Identify which cell holds the provided text, then report its [x, y] central coordinate. 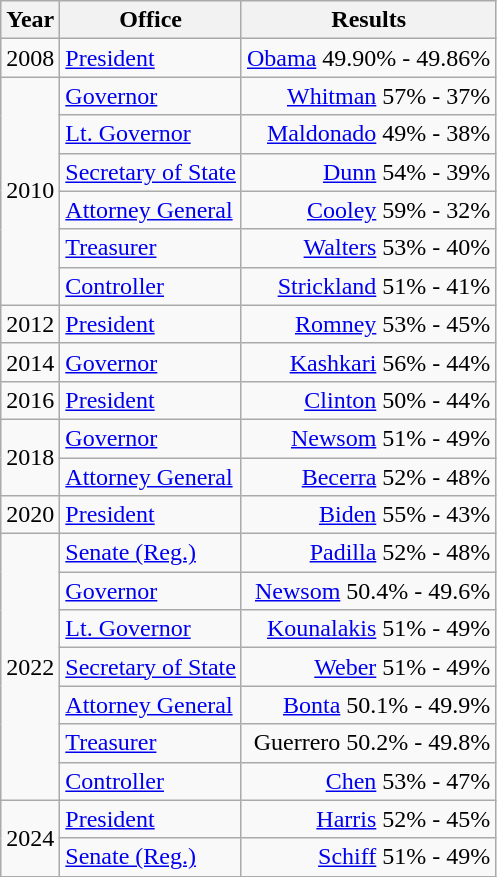
Maldonado 49% - 38% [368, 134]
Whitman 57% - 37% [368, 96]
Chen 53% - 47% [368, 781]
Schiff 51% - 49% [368, 857]
Romney 53% - 45% [368, 324]
2010 [30, 191]
Strickland 51% - 41% [368, 286]
2020 [30, 515]
Results [368, 20]
Office [151, 20]
Guerrero 50.2% - 49.8% [368, 743]
2018 [30, 457]
Harris 52% - 45% [368, 819]
Biden 55% - 43% [368, 515]
2016 [30, 400]
Obama 49.90% - 49.86% [368, 58]
2022 [30, 667]
Padilla 52% - 48% [368, 553]
Year [30, 20]
Becerra 52% - 48% [368, 477]
Walters 53% - 40% [368, 248]
Dunn 54% - 39% [368, 172]
Clinton 50% - 44% [368, 400]
2024 [30, 838]
Kashkari 56% - 44% [368, 362]
Newsom 50.4% - 49.6% [368, 591]
2014 [30, 362]
Bonta 50.1% - 49.9% [368, 705]
2012 [30, 324]
Newsom 51% - 49% [368, 438]
Weber 51% - 49% [368, 667]
Kounalakis 51% - 49% [368, 629]
2008 [30, 58]
Cooley 59% - 32% [368, 210]
